From the cell containing the given text, extract its center point as (x, y) coordinate. 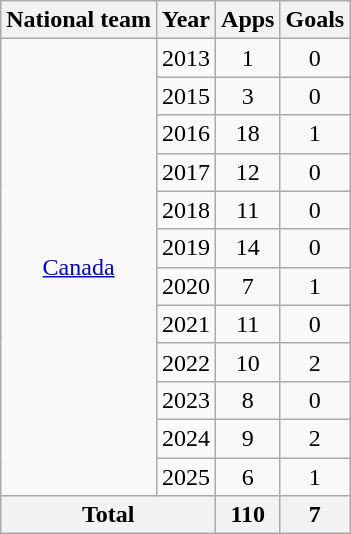
2018 (186, 210)
12 (248, 172)
8 (248, 400)
2021 (186, 324)
Goals (315, 20)
9 (248, 438)
2025 (186, 477)
Apps (248, 20)
10 (248, 362)
Canada (79, 268)
Year (186, 20)
2016 (186, 134)
2017 (186, 172)
Total (108, 515)
110 (248, 515)
2015 (186, 96)
3 (248, 96)
2022 (186, 362)
National team (79, 20)
2013 (186, 58)
2023 (186, 400)
14 (248, 248)
2019 (186, 248)
18 (248, 134)
2020 (186, 286)
2024 (186, 438)
6 (248, 477)
